Scan for the cell matching the given text and deliver its [x, y] coordinate at center. 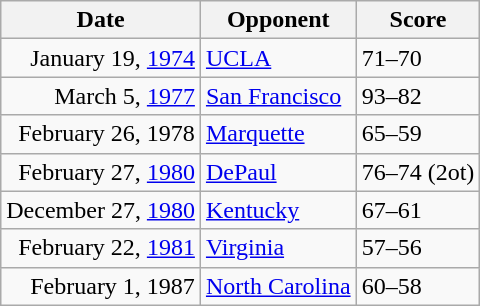
Marquette [278, 134]
Opponent [278, 20]
January 19, 1974 [101, 58]
Kentucky [278, 210]
Virginia [278, 248]
December 27, 1980 [101, 210]
71–70 [418, 58]
March 5, 1977 [101, 96]
93–82 [418, 96]
North Carolina [278, 286]
67–61 [418, 210]
60–58 [418, 286]
76–74 (2ot) [418, 172]
UCLA [278, 58]
DePaul [278, 172]
57–56 [418, 248]
Score [418, 20]
February 27, 1980 [101, 172]
February 22, 1981 [101, 248]
February 1, 1987 [101, 286]
February 26, 1978 [101, 134]
San Francisco [278, 96]
65–59 [418, 134]
Date [101, 20]
